Find where the given text appears and provide that cell's center as (x, y) coordinate. 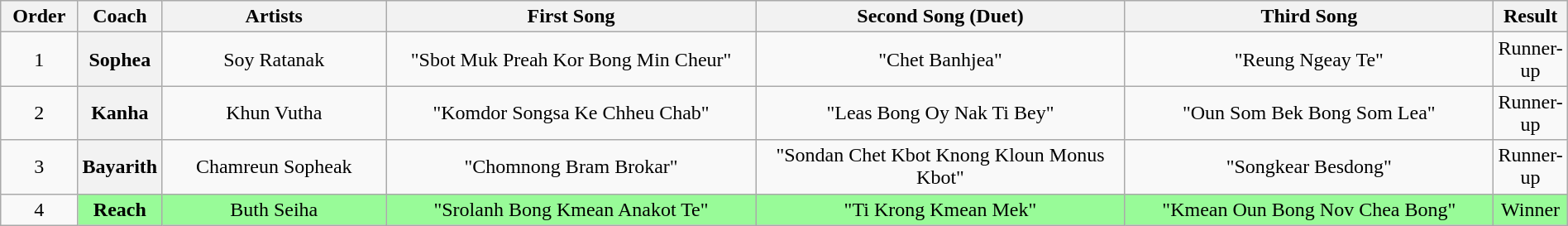
"Leas Bong Oy Nak Ti Bey" (939, 113)
Sophea (120, 60)
"Sbot Muk Preah Kor Bong Min Cheur" (571, 60)
Second Song (Duet) (939, 17)
Kanha (120, 113)
"Oun Som Bek Bong Som Lea" (1309, 113)
3 (40, 167)
Soy Ratanak (275, 60)
Khun Vutha (275, 113)
Order (40, 17)
First Song (571, 17)
"Songkear Besdong" (1309, 167)
Winner (1530, 209)
Buth Seiha (275, 209)
Artists (275, 17)
Result (1530, 17)
Third Song (1309, 17)
Reach (120, 209)
2 (40, 113)
"Chet Banhjea" (939, 60)
Coach (120, 17)
Bayarith (120, 167)
Chamreun Sopheak (275, 167)
"Reung Ngeay Te" (1309, 60)
"Chomnong Bram Brokar" (571, 167)
"Ti Krong Kmean Mek" (939, 209)
"Sondan Chet Kbot Knong Kloun Monus Kbot" (939, 167)
"Komdor Songsa Ke Chheu Chab" (571, 113)
4 (40, 209)
1 (40, 60)
"Kmean Oun Bong Nov Chea Bong" (1309, 209)
"Srolanh Bong Kmean Anakot Te" (571, 209)
